Output the (x, y) coordinate of the center of the cell containing the given text.  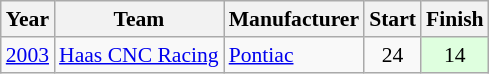
Haas CNC Racing (139, 55)
14 (455, 55)
Team (139, 19)
Start (392, 19)
24 (392, 55)
Manufacturer (294, 19)
Year (28, 19)
Finish (455, 19)
2003 (28, 55)
Pontiac (294, 55)
